Determine the (x, y) coordinate at the center of the cell enclosing the given text.  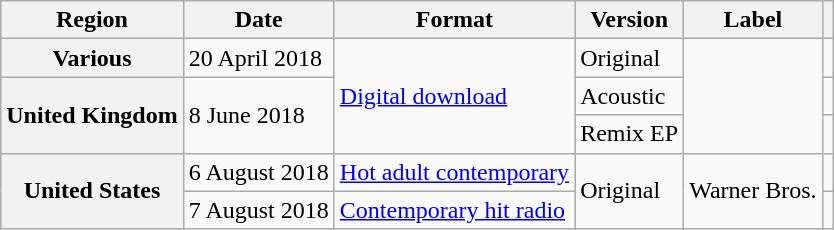
United States (92, 191)
7 August 2018 (258, 210)
Label (753, 20)
Region (92, 20)
Contemporary hit radio (454, 210)
Remix EP (630, 134)
8 June 2018 (258, 115)
6 August 2018 (258, 172)
Warner Bros. (753, 191)
Format (454, 20)
Version (630, 20)
20 April 2018 (258, 58)
Digital download (454, 96)
Various (92, 58)
Date (258, 20)
Hot adult contemporary (454, 172)
Acoustic (630, 96)
United Kingdom (92, 115)
